Capture the cell that displays the provided text and extract its [x, y] central coordinate. 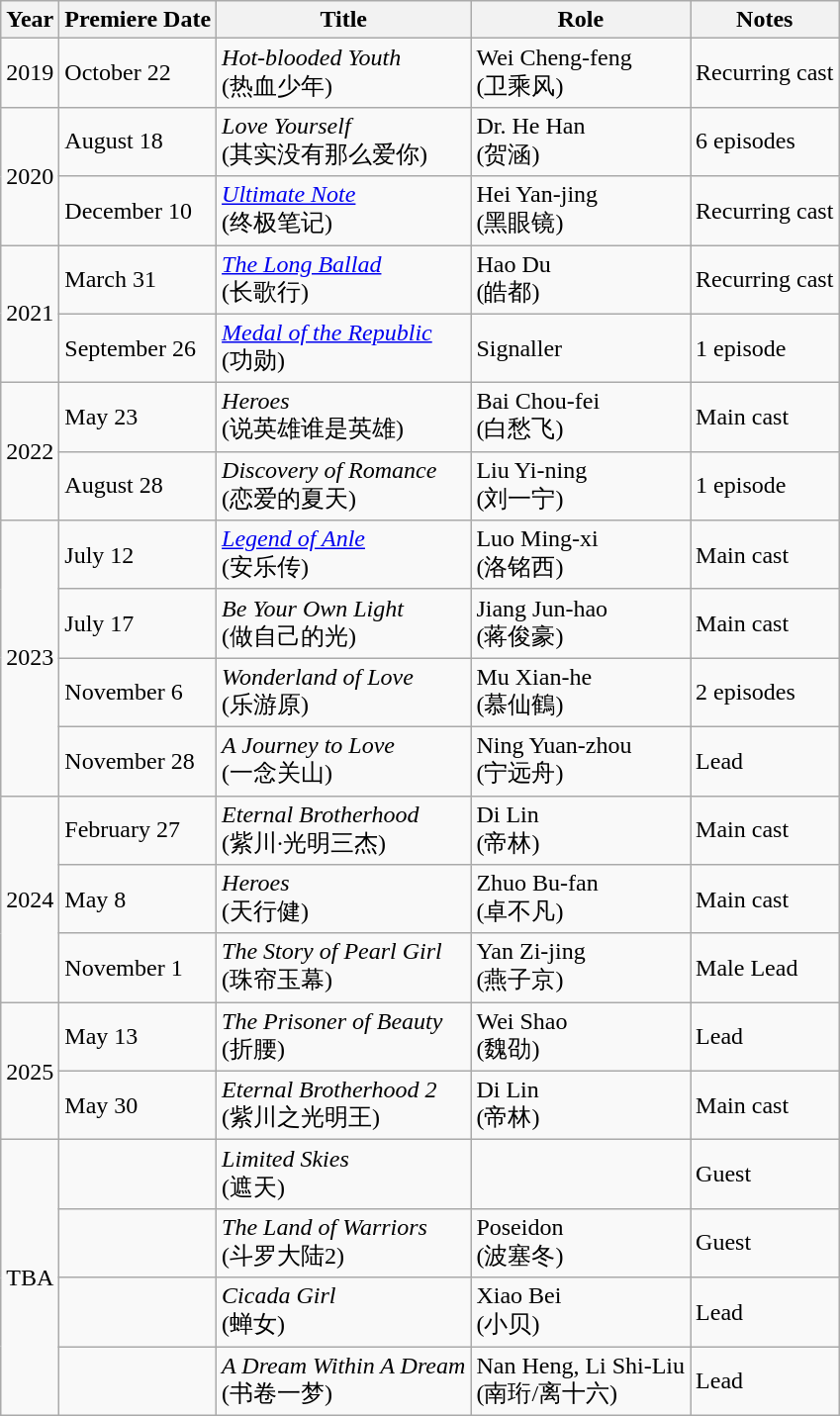
Legend of Anle(安乐传) [344, 555]
Heroes(天行健) [344, 899]
Dr. He Han (贺涵) [581, 142]
July 17 [139, 623]
Limited Skies(遮天) [344, 1175]
Poseidon (波塞冬) [581, 1243]
Medal of the Republic(功勋) [344, 348]
Title [344, 20]
Notes [765, 20]
Yan Zi-jing (燕子京) [581, 968]
July 12 [139, 555]
A Journey to Love(一念关山) [344, 761]
Role [581, 20]
May 30 [139, 1105]
2019 [30, 73]
TBA [30, 1277]
Mu Xian-he (慕仙鶴) [581, 693]
Hei Yan-jing (黑眼镜) [581, 211]
2024 [30, 898]
2025 [30, 1071]
Liu Yi-ning (刘一宁) [581, 486]
Bai Chou-fei (白愁飞) [581, 418]
Premiere Date [139, 20]
Male Lead [765, 968]
Heroes(说英雄谁是英雄) [344, 418]
February 27 [139, 830]
Zhuo Bu-fan (卓不凡) [581, 899]
Eternal Brotherhood(紫川·光明三杰) [344, 830]
Love Yourself(其实没有那么爱你) [344, 142]
A Dream Within A Dream(书卷一梦) [344, 1380]
March 31 [139, 280]
Nan Heng, Li Shi-Liu (南珩/离十六) [581, 1380]
November 6 [139, 693]
2020 [30, 176]
Signaller [581, 348]
Ultimate Note(终极笔记) [344, 211]
September 26 [139, 348]
The Long Ballad(长歌行) [344, 280]
Hao Du (皓都) [581, 280]
The Story of Pearl Girl(珠帘玉幕) [344, 968]
Discovery of Romance(恋爱的夏天) [344, 486]
August 18 [139, 142]
Wei Shao (魏劭) [581, 1037]
Year [30, 20]
November 1 [139, 968]
Cicada Girl(蝉女) [344, 1312]
2022 [30, 451]
Be Your Own Light(做自己的光) [344, 623]
Ning Yuan-zhou (宁远舟) [581, 761]
August 28 [139, 486]
2021 [30, 315]
May 8 [139, 899]
2023 [30, 658]
Luo Ming-xi (洛铭西) [581, 555]
Wonderland of Love(乐游原) [344, 693]
Jiang Jun-hao (蒋俊豪) [581, 623]
The Prisoner of Beauty(折腰) [344, 1037]
December 10 [139, 211]
May 13 [139, 1037]
6 episodes [765, 142]
May 23 [139, 418]
Xiao Bei (小贝) [581, 1312]
Hot-blooded Youth(热血少年) [344, 73]
The Land of Warriors(斗罗大陆2) [344, 1243]
Eternal Brotherhood 2(紫川之光明王) [344, 1105]
Wei Cheng-feng(卫乘风) [581, 73]
October 22 [139, 73]
November 28 [139, 761]
2 episodes [765, 693]
